Capture the cell that displays the provided text and extract its [x, y] central coordinate. 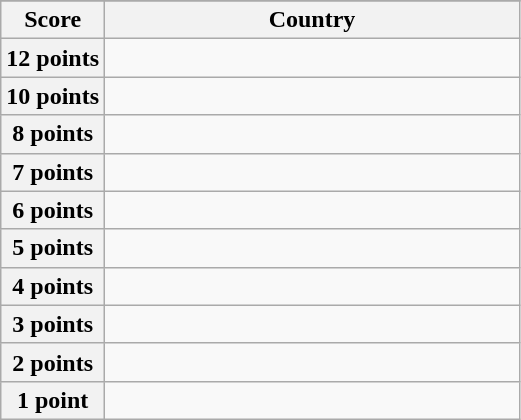
8 points [53, 134]
7 points [53, 172]
Country [312, 20]
2 points [53, 362]
1 point [53, 400]
Score [53, 20]
4 points [53, 286]
10 points [53, 96]
3 points [53, 324]
6 points [53, 210]
5 points [53, 248]
12 points [53, 58]
